Determine the (X, Y) coordinate at the center of the cell enclosing the given text.  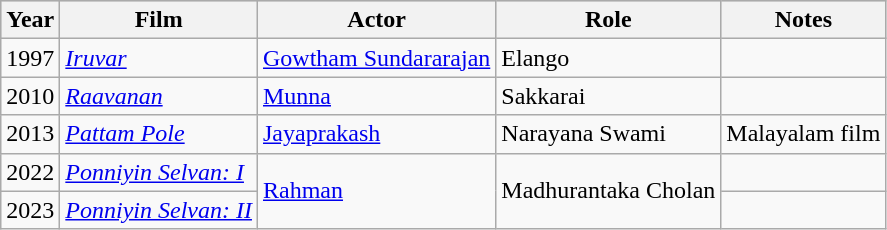
Sakkarai (608, 96)
Madhurantaka Cholan (608, 191)
Rahman (376, 191)
Narayana Swami (608, 134)
Iruvar (159, 58)
1997 (30, 58)
Gowtham Sundararajan (376, 58)
Ponniyin Selvan: I (159, 172)
Raavanan (159, 96)
Munna (376, 96)
Notes (804, 20)
2023 (30, 210)
2013 (30, 134)
Pattam Pole (159, 134)
Malayalam film (804, 134)
2010 (30, 96)
2022 (30, 172)
Jayaprakash (376, 134)
Elango (608, 58)
Year (30, 20)
Ponniyin Selvan: II (159, 210)
Film (159, 20)
Actor (376, 20)
Role (608, 20)
